Find where the given text appears and provide that cell's center as [x, y] coordinate. 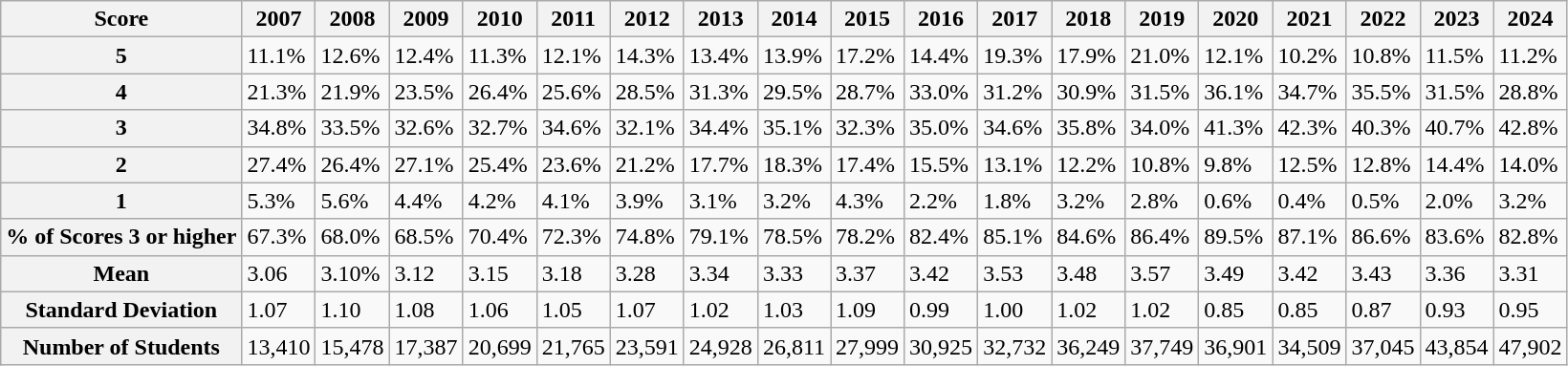
2012 [646, 19]
86.4% [1163, 237]
11.2% [1530, 55]
86.6% [1383, 237]
3.33 [794, 273]
3.18 [574, 273]
3.31 [1530, 273]
28.8% [1530, 92]
83.6% [1457, 237]
21.2% [646, 164]
32.7% [499, 128]
3.48 [1088, 273]
17.4% [868, 164]
74.8% [646, 237]
34,509 [1310, 346]
23.5% [426, 92]
17.2% [868, 55]
33.5% [352, 128]
2011 [574, 19]
34.8% [279, 128]
82.4% [941, 237]
85.1% [1015, 237]
5.3% [279, 201]
34.4% [721, 128]
26,811 [794, 346]
Mean [121, 273]
87.1% [1310, 237]
3.9% [646, 201]
2019 [1163, 19]
2017 [1015, 19]
14.0% [1530, 164]
3.34 [721, 273]
78.5% [794, 237]
40.3% [1383, 128]
4.1% [574, 201]
36,249 [1088, 346]
3.12 [426, 273]
2.8% [1163, 201]
13,410 [279, 346]
36,901 [1235, 346]
3.15 [499, 273]
82.8% [1530, 237]
32,732 [1015, 346]
3 [121, 128]
17,387 [426, 346]
35.5% [1383, 92]
70.4% [499, 237]
13.1% [1015, 164]
30,925 [941, 346]
0.95 [1530, 310]
29.5% [794, 92]
20,699 [499, 346]
1.00 [1015, 310]
2018 [1088, 19]
17.9% [1088, 55]
3.43 [1383, 273]
2007 [279, 19]
3.49 [1235, 273]
89.5% [1235, 237]
68.0% [352, 237]
2024 [1530, 19]
Standard Deviation [121, 310]
2010 [499, 19]
11.5% [1457, 55]
35.0% [941, 128]
5.6% [352, 201]
72.3% [574, 237]
13.4% [721, 55]
1.06 [499, 310]
2013 [721, 19]
3.10% [352, 273]
4.4% [426, 201]
18.3% [794, 164]
Number of Students [121, 346]
3.36 [1457, 273]
1 [121, 201]
32.3% [868, 128]
30.9% [1088, 92]
0.93 [1457, 310]
27.4% [279, 164]
2020 [1235, 19]
31.3% [721, 92]
28.7% [868, 92]
25.6% [574, 92]
1.05 [574, 310]
0.6% [1235, 201]
0.99 [941, 310]
2021 [1310, 19]
47,902 [1530, 346]
4 [121, 92]
23,591 [646, 346]
36.1% [1235, 92]
10.2% [1310, 55]
3.53 [1015, 273]
15.5% [941, 164]
42.8% [1530, 128]
11.1% [279, 55]
0.5% [1383, 201]
27.1% [426, 164]
3.28 [646, 273]
13.9% [794, 55]
3.57 [1163, 273]
2.0% [1457, 201]
21,765 [574, 346]
11.3% [499, 55]
78.2% [868, 237]
4.3% [868, 201]
15,478 [352, 346]
17.7% [721, 164]
79.1% [721, 237]
14.3% [646, 55]
1.8% [1015, 201]
43,854 [1457, 346]
2.2% [941, 201]
23.6% [574, 164]
2022 [1383, 19]
35.1% [794, 128]
84.6% [1088, 237]
68.5% [426, 237]
25.4% [499, 164]
31.2% [1015, 92]
2016 [941, 19]
37,045 [1383, 346]
19.3% [1015, 55]
2 [121, 164]
1.03 [794, 310]
9.8% [1235, 164]
1.09 [868, 310]
1.08 [426, 310]
41.3% [1235, 128]
28.5% [646, 92]
21.0% [1163, 55]
2009 [426, 19]
34.0% [1163, 128]
% of Scores 3 or higher [121, 237]
27,999 [868, 346]
3.37 [868, 273]
40.7% [1457, 128]
2023 [1457, 19]
67.3% [279, 237]
3.1% [721, 201]
2014 [794, 19]
Score [121, 19]
35.8% [1088, 128]
1.10 [352, 310]
5 [121, 55]
32.6% [426, 128]
32.1% [646, 128]
3.06 [279, 273]
12.8% [1383, 164]
33.0% [941, 92]
12.4% [426, 55]
0.4% [1310, 201]
2015 [868, 19]
12.2% [1088, 164]
12.5% [1310, 164]
21.9% [352, 92]
4.2% [499, 201]
37,749 [1163, 346]
2008 [352, 19]
24,928 [721, 346]
0.87 [1383, 310]
21.3% [279, 92]
34.7% [1310, 92]
12.6% [352, 55]
42.3% [1310, 128]
